Find where the given text appears and provide that cell's center as (X, Y) coordinate. 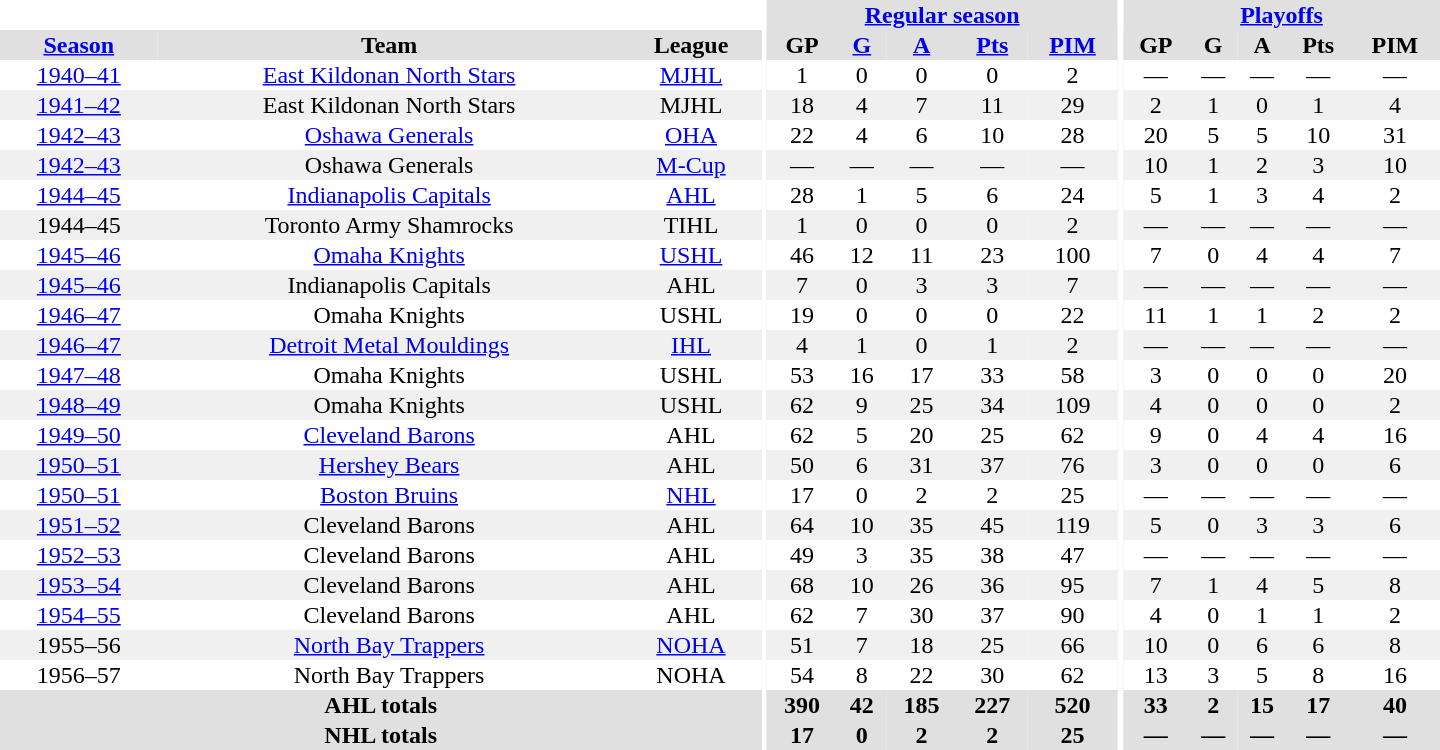
390 (802, 705)
1952–53 (79, 555)
1955–56 (79, 645)
68 (802, 585)
1953–54 (79, 585)
66 (1073, 645)
34 (992, 405)
NHL totals (380, 735)
Boston Bruins (390, 495)
Detroit Metal Mouldings (390, 345)
12 (862, 255)
OHA (692, 135)
1947–48 (79, 375)
TIHL (692, 225)
Playoffs (1282, 15)
95 (1073, 585)
185 (922, 705)
19 (802, 315)
40 (1395, 705)
1951–52 (79, 525)
227 (992, 705)
Regular season (942, 15)
53 (802, 375)
13 (1156, 675)
42 (862, 705)
38 (992, 555)
15 (1262, 705)
49 (802, 555)
50 (802, 465)
Season (79, 45)
58 (1073, 375)
24 (1073, 195)
100 (1073, 255)
64 (802, 525)
1956–57 (79, 675)
Team (390, 45)
23 (992, 255)
AHL totals (380, 705)
League (692, 45)
NHL (692, 495)
1941–42 (79, 105)
1940–41 (79, 75)
109 (1073, 405)
36 (992, 585)
Toronto Army Shamrocks (390, 225)
29 (1073, 105)
IHL (692, 345)
26 (922, 585)
45 (992, 525)
90 (1073, 615)
76 (1073, 465)
Hershey Bears (390, 465)
1954–55 (79, 615)
119 (1073, 525)
54 (802, 675)
46 (802, 255)
1949–50 (79, 435)
51 (802, 645)
1948–49 (79, 405)
47 (1073, 555)
M-Cup (692, 165)
520 (1073, 705)
